Scan for the cell matching the given text and deliver its (X, Y) coordinate at center. 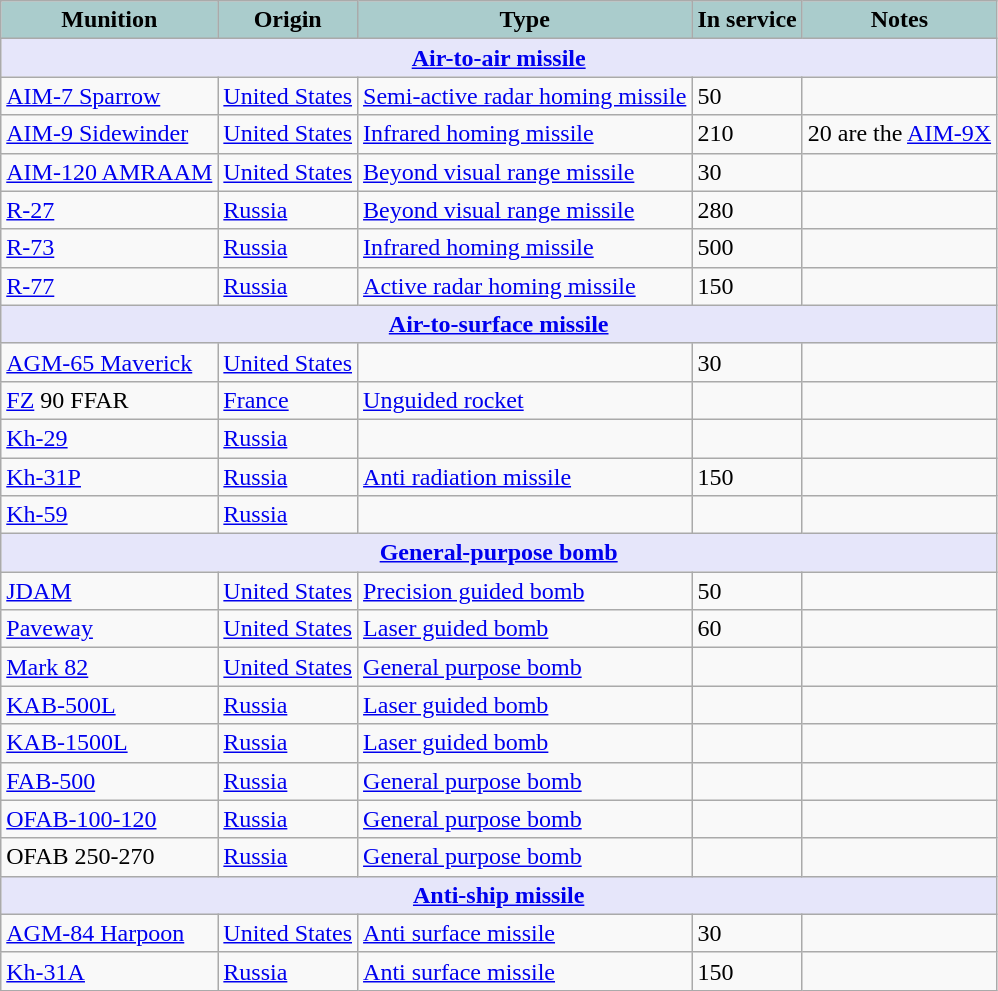
OFAB-100-120 (110, 819)
AIM-120 AMRAAM (110, 172)
Notes (899, 20)
R-77 (110, 286)
Air-to-surface missile (499, 324)
Anti-ship missile (499, 895)
FAB-500 (110, 781)
20 are the AIM-9X (899, 134)
Semi-active radar homing missile (525, 96)
AGM-65 Maverick (110, 362)
AIM-9 Sidewinder (110, 134)
Type (525, 20)
Munition (110, 20)
Kh-59 (110, 515)
Kh-29 (110, 438)
OFAB 250-270 (110, 857)
JDAM (110, 591)
280 (747, 210)
Anti radiation missile (525, 477)
Paveway (110, 629)
Active radar homing missile (525, 286)
500 (747, 248)
Air-to-air missile (499, 58)
AGM-84 Harpoon (110, 933)
Unguided rocket (525, 400)
In service (747, 20)
KAB-1500L (110, 743)
210 (747, 134)
Mark 82 (110, 667)
Kh-31A (110, 971)
R-73 (110, 248)
Precision guided bomb (525, 591)
France (288, 400)
FZ 90 FFAR (110, 400)
KAB-500L (110, 705)
AIM-7 Sparrow (110, 96)
Origin (288, 20)
Kh-31P (110, 477)
General-purpose bomb (499, 553)
R-27 (110, 210)
60 (747, 629)
